Pinpoint the cell where the given text exists, returning its [X, Y] midpoint coordinate. 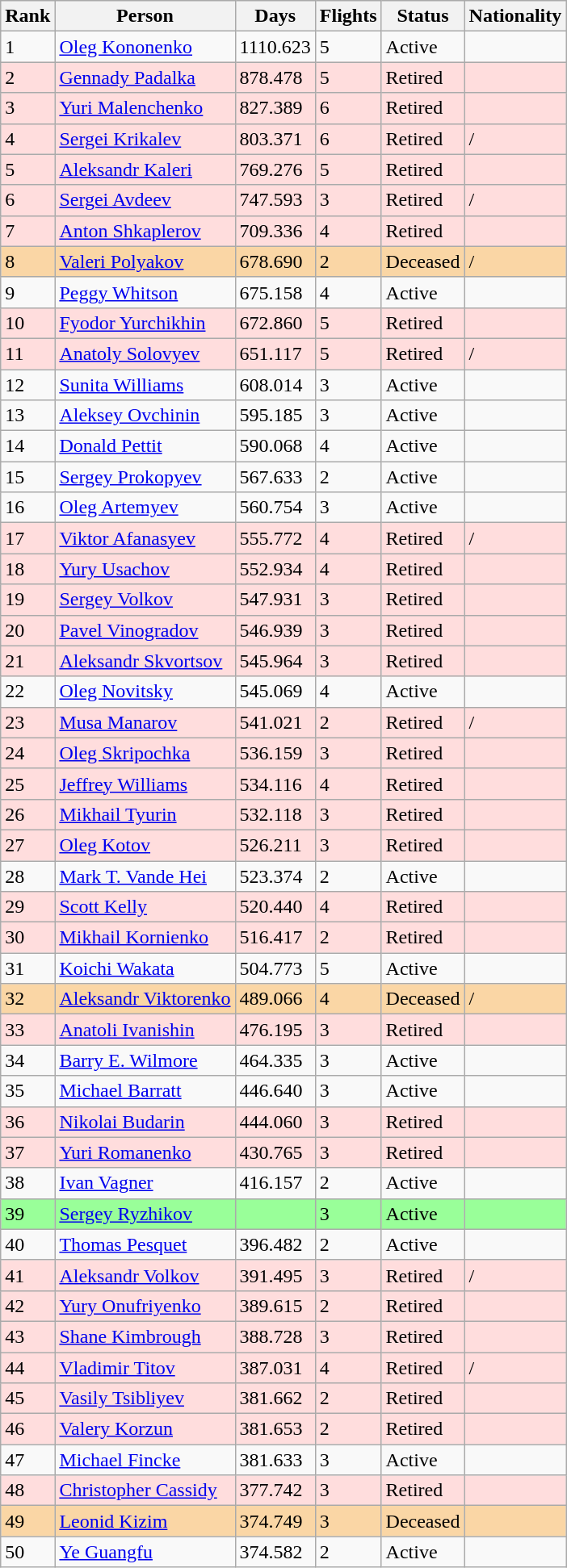
Yury Usachov [145, 569]
14 [27, 446]
504.773 [275, 968]
388.728 [275, 1336]
Peggy Whitson [145, 292]
31 [27, 968]
40 [27, 1244]
532.118 [275, 814]
381.633 [275, 1460]
Yuri Romanenko [145, 1152]
Christopher Cassidy [145, 1491]
Anton Shkaplerov [145, 231]
516.417 [275, 938]
Oleg Artemyev [145, 508]
12 [27, 385]
Scott Kelly [145, 907]
Yuri Malenchenko [145, 108]
26 [27, 814]
678.690 [275, 261]
30 [27, 938]
555.772 [275, 538]
Aleksandr Skvortsov [145, 661]
489.066 [275, 999]
Thomas Pesquet [145, 1244]
Ivan Vagner [145, 1183]
446.640 [275, 1091]
Ye Guangfu [145, 1552]
608.014 [275, 385]
18 [27, 569]
Koichi Wakata [145, 968]
1110.623 [275, 47]
Michael Fincke [145, 1460]
24 [27, 753]
Jeffrey Williams [145, 784]
36 [27, 1122]
878.478 [275, 77]
675.158 [275, 292]
396.482 [275, 1244]
23 [27, 722]
545.964 [275, 661]
464.335 [275, 1060]
28 [27, 876]
Fyodor Yurchikhin [145, 323]
15 [27, 477]
1 [27, 47]
16 [27, 508]
416.157 [275, 1183]
Donald Pettit [145, 446]
Sunita Williams [145, 385]
8 [27, 261]
45 [27, 1399]
19 [27, 600]
547.931 [275, 600]
567.633 [275, 477]
33 [27, 1030]
Flights [348, 16]
Michael Barratt [145, 1091]
651.117 [275, 353]
Aleksandr Viktorenko [145, 999]
560.754 [275, 508]
11 [27, 353]
Rank [27, 16]
Oleg Kononenko [145, 47]
374.582 [275, 1552]
523.374 [275, 876]
Gennady Padalka [145, 77]
Mark T. Vande Hei [145, 876]
381.653 [275, 1429]
50 [27, 1552]
377.742 [275, 1491]
Vladimir Titov [145, 1368]
37 [27, 1152]
520.440 [275, 907]
Oleg Skripochka [145, 753]
534.116 [275, 784]
49 [27, 1521]
25 [27, 784]
34 [27, 1060]
389.615 [275, 1306]
39 [27, 1214]
541.021 [275, 722]
Sergei Avdeev [145, 200]
827.389 [275, 108]
747.593 [275, 200]
Pavel Vinogradov [145, 630]
Aleksey Ovchinin [145, 416]
Sergey Volkov [145, 600]
32 [27, 999]
Person [145, 16]
13 [27, 416]
21 [27, 661]
Musa Manarov [145, 722]
43 [27, 1336]
769.276 [275, 169]
Mikhail Tyurin [145, 814]
Valery Korzun [145, 1429]
7 [27, 231]
17 [27, 538]
Viktor Afanasyev [145, 538]
Mikhail Kornienko [145, 938]
672.860 [275, 323]
Nikolai Budarin [145, 1122]
Aleksandr Volkov [145, 1275]
545.069 [275, 692]
595.185 [275, 416]
546.939 [275, 630]
Vasily Tsibliyev [145, 1399]
387.031 [275, 1368]
46 [27, 1429]
42 [27, 1306]
10 [27, 323]
381.662 [275, 1399]
Leonid Kizim [145, 1521]
590.068 [275, 446]
Barry E. Wilmore [145, 1060]
27 [27, 845]
Anatoli Ivanishin [145, 1030]
Sergei Krikalev [145, 139]
35 [27, 1091]
Status [423, 16]
Aleksandr Kaleri [145, 169]
Oleg Kotov [145, 845]
44 [27, 1368]
Oleg Novitsky [145, 692]
Sergey Prokopyev [145, 477]
430.765 [275, 1152]
Yury Onufriyenko [145, 1306]
Days [275, 16]
803.371 [275, 139]
Nationality [515, 16]
552.934 [275, 569]
9 [27, 292]
476.195 [275, 1030]
444.060 [275, 1122]
Shane Kimbrough [145, 1336]
536.159 [275, 753]
29 [27, 907]
391.495 [275, 1275]
22 [27, 692]
41 [27, 1275]
Valeri Polyakov [145, 261]
38 [27, 1183]
20 [27, 630]
47 [27, 1460]
48 [27, 1491]
526.211 [275, 845]
709.336 [275, 231]
Anatoly Solovyev [145, 353]
Sergey Ryzhikov [145, 1214]
374.749 [275, 1521]
